From the cell containing the given text, extract its center point as (X, Y) coordinate. 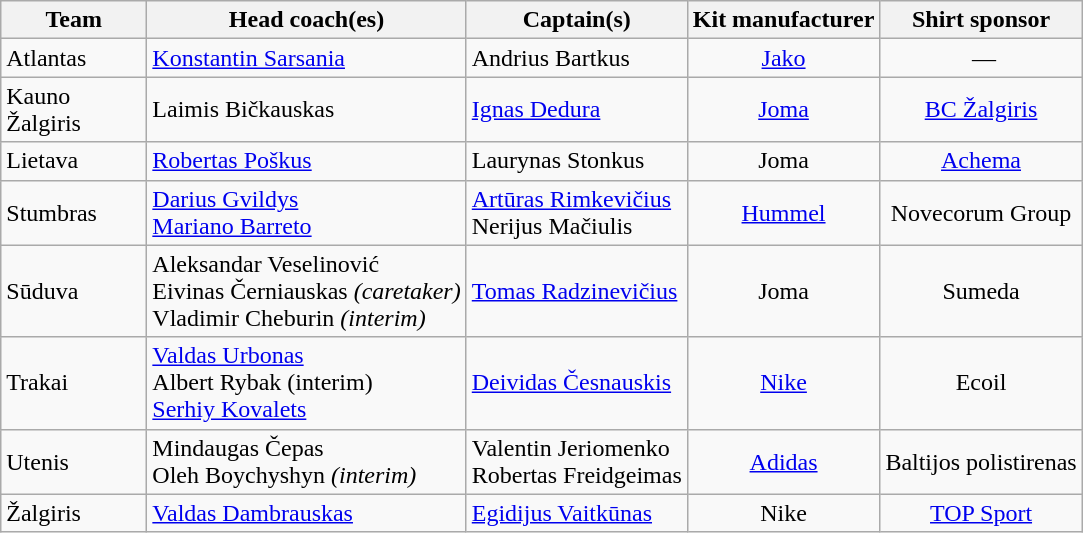
Head coach(es) (306, 20)
BC Žalgiris (981, 110)
Valentin Jeriomenko Robertas Freidgeimas (576, 462)
Hummel (784, 212)
Utenis (74, 462)
Kit manufacturer (784, 20)
Laurynas Stonkus (576, 161)
Laimis Bičkauskas (306, 110)
Andrius Bartkus (576, 58)
Žalgiris (74, 513)
Valdas Dambrauskas (306, 513)
Sumeda (981, 291)
Ecoil (981, 383)
Valdas Urbonas Albert Rybak (interim) Serhiy Kovalets (306, 383)
Mindaugas Čepas Oleh Boychyshyn (interim) (306, 462)
Konstantin Sarsania (306, 58)
Robertas Poškus (306, 161)
Ignas Dedura (576, 110)
Jako (784, 58)
Captain(s) (576, 20)
Achema (981, 161)
Deividas Česnauskis (576, 383)
Kauno Žalgiris (74, 110)
TOP Sport (981, 513)
Shirt sponsor (981, 20)
Adidas (784, 462)
Aleksandar Veselinović Eivinas Černiauskas (caretaker) Vladimir Cheburin (interim) (306, 291)
Artūras Rimkevičius Nerijus Mačiulis (576, 212)
Trakai (74, 383)
Tomas Radzinevičius (576, 291)
Atlantas (74, 58)
Baltijos polistirenas (981, 462)
Lietava (74, 161)
Team (74, 20)
Stumbras (74, 212)
Novecorum Group (981, 212)
Darius Gvildys Mariano Barreto (306, 212)
— (981, 58)
Sūduva (74, 291)
Egidijus Vaitkūnas (576, 513)
